Return [X, Y] of the center of cell containing provided text 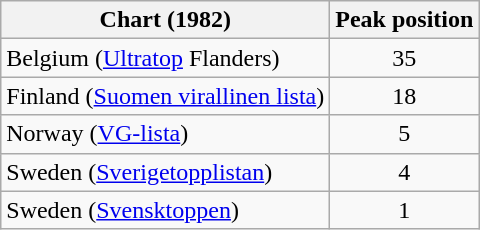
35 [404, 58]
Chart (1982) [166, 20]
Sweden (Sverigetopplistan) [166, 172]
Sweden (Svensktoppen) [166, 210]
5 [404, 134]
4 [404, 172]
Belgium (Ultratop Flanders) [166, 58]
Norway (VG-lista) [166, 134]
18 [404, 96]
Peak position [404, 20]
1 [404, 210]
Finland (Suomen virallinen lista) [166, 96]
